Determine the [x, y] coordinate at the center of the cell enclosing the given text.  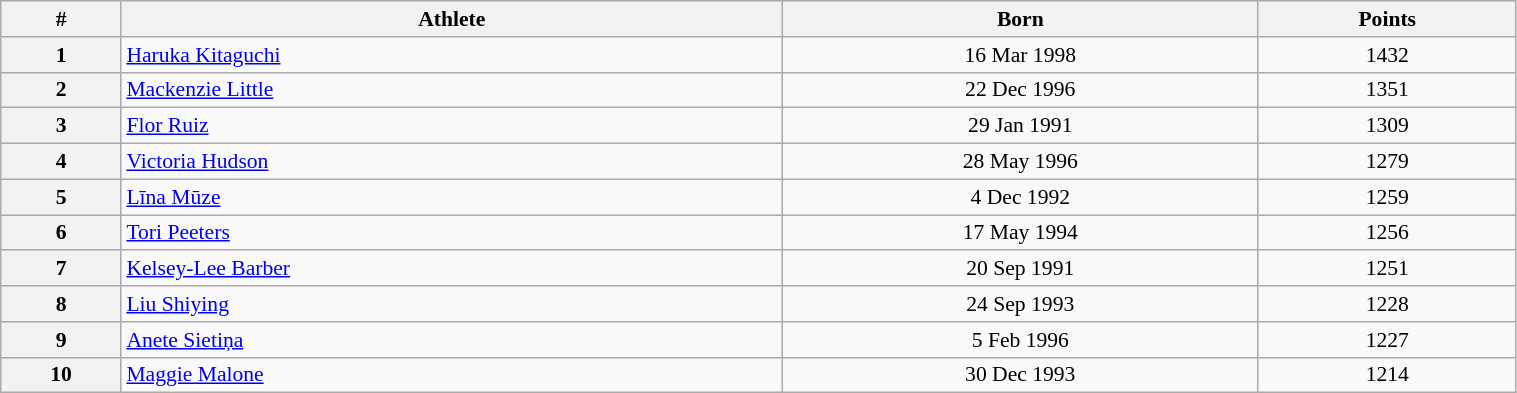
16 Mar 1998 [1020, 55]
4 [62, 162]
Born [1020, 19]
Tori Peeters [452, 233]
Victoria Hudson [452, 162]
1227 [1387, 340]
6 [62, 233]
# [62, 19]
4 Dec 1992 [1020, 197]
29 Jan 1991 [1020, 126]
9 [62, 340]
22 Dec 1996 [1020, 90]
20 Sep 1991 [1020, 269]
1228 [1387, 304]
5 Feb 1996 [1020, 340]
Points [1387, 19]
1256 [1387, 233]
Mackenzie Little [452, 90]
Flor Ruiz [452, 126]
28 May 1996 [1020, 162]
7 [62, 269]
17 May 1994 [1020, 233]
1432 [1387, 55]
2 [62, 90]
1279 [1387, 162]
Maggie Malone [452, 375]
1259 [1387, 197]
8 [62, 304]
5 [62, 197]
30 Dec 1993 [1020, 375]
1251 [1387, 269]
Liu Shiying [452, 304]
10 [62, 375]
1214 [1387, 375]
Līna Mūze [452, 197]
1309 [1387, 126]
Haruka Kitaguchi [452, 55]
24 Sep 1993 [1020, 304]
1 [62, 55]
1351 [1387, 90]
3 [62, 126]
Anete Sietiņa [452, 340]
Athlete [452, 19]
Kelsey-Lee Barber [452, 269]
